Extract the [X, Y] coordinate from the center of the cell holding the provided text.  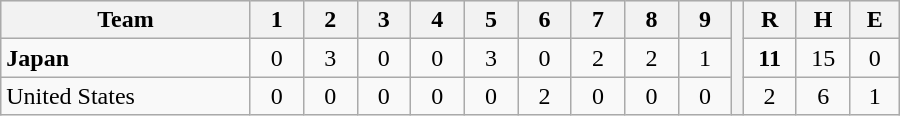
Team [126, 20]
15 [823, 58]
4 [438, 20]
9 [705, 20]
R [770, 20]
United States [126, 96]
11 [770, 58]
H [823, 20]
Japan [126, 58]
E [874, 20]
8 [652, 20]
7 [598, 20]
5 [491, 20]
